Output the (x, y) coordinate of the center of the cell containing the given text.  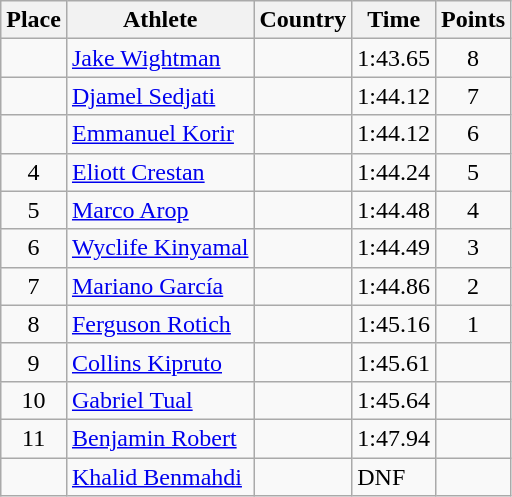
Djamel Sedjati (160, 96)
Jake Wightman (160, 58)
1:45.16 (394, 324)
1:44.49 (394, 248)
1:47.94 (394, 438)
9 (34, 362)
Mariano García (160, 286)
Points (472, 20)
Ferguson Rotich (160, 324)
Time (394, 20)
Athlete (160, 20)
Eliott Crestan (160, 172)
1:44.24 (394, 172)
Khalid Benmahdi (160, 477)
1:44.48 (394, 210)
11 (34, 438)
2 (472, 286)
1:44.86 (394, 286)
Country (303, 20)
10 (34, 400)
DNF (394, 477)
Benjamin Robert (160, 438)
Collins Kipruto (160, 362)
1:45.64 (394, 400)
Gabriel Tual (160, 400)
Emmanuel Korir (160, 134)
Marco Arop (160, 210)
1:45.61 (394, 362)
1:43.65 (394, 58)
Place (34, 20)
1 (472, 324)
3 (472, 248)
Wyclife Kinyamal (160, 248)
